Search for the cell housing the specified text and yield its (x, y) center coordinate. 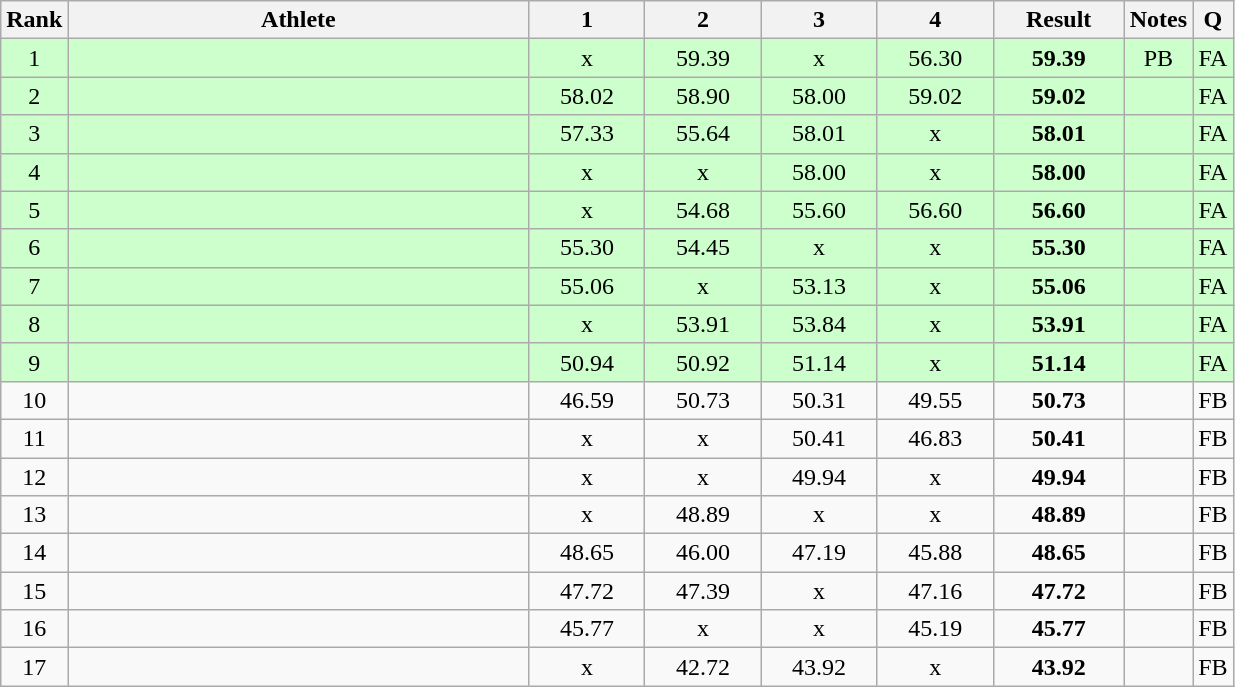
49.55 (935, 400)
6 (34, 248)
16 (34, 629)
Result (1058, 20)
Athlete (298, 20)
PB (1158, 58)
17 (34, 667)
58.02 (587, 96)
50.94 (587, 362)
50.92 (703, 362)
Q (1213, 20)
8 (34, 324)
47.19 (819, 553)
55.64 (703, 134)
11 (34, 438)
14 (34, 553)
50.31 (819, 400)
47.16 (935, 591)
15 (34, 591)
Rank (34, 20)
42.72 (703, 667)
55.60 (819, 210)
53.84 (819, 324)
53.13 (819, 286)
46.59 (587, 400)
Notes (1158, 20)
45.88 (935, 553)
46.00 (703, 553)
47.39 (703, 591)
12 (34, 477)
54.68 (703, 210)
46.83 (935, 438)
58.90 (703, 96)
45.19 (935, 629)
57.33 (587, 134)
10 (34, 400)
56.30 (935, 58)
54.45 (703, 248)
13 (34, 515)
7 (34, 286)
5 (34, 210)
9 (34, 362)
